Search for the cell housing the specified text and yield its (X, Y) center coordinate. 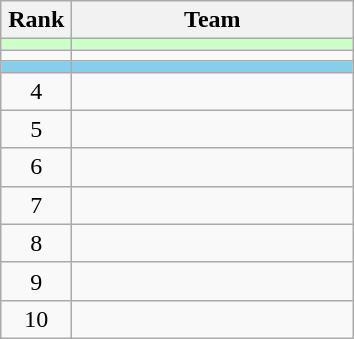
6 (36, 167)
Rank (36, 20)
5 (36, 129)
10 (36, 319)
4 (36, 91)
Team (212, 20)
9 (36, 281)
7 (36, 205)
8 (36, 243)
